Provide the [x, y] coordinate of the cell's center where the given text is located.  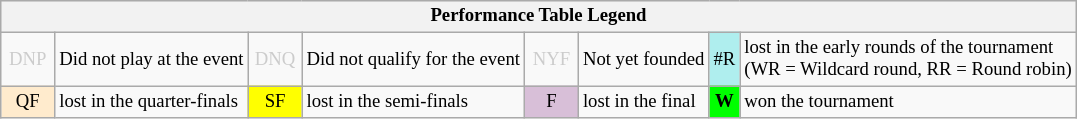
NYF [551, 60]
lost in the final [643, 102]
Not yet founded [643, 60]
lost in the quarter-finals [152, 102]
lost in the early rounds of the tournament(WR = Wildcard round, RR = Round robin) [908, 60]
lost in the semi-finals [413, 102]
#R [724, 60]
DNQ [275, 60]
QF [28, 102]
Did not play at the event [152, 60]
F [551, 102]
Performance Table Legend [538, 16]
Did not qualify for the event [413, 60]
SF [275, 102]
DNP [28, 60]
won the tournament [908, 102]
W [724, 102]
